Output the (x, y) coordinate of the center of the cell containing the given text.  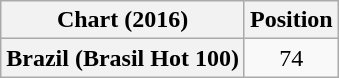
Chart (2016) (123, 20)
74 (291, 58)
Position (291, 20)
Brazil (Brasil Hot 100) (123, 58)
